Capture the cell that displays the provided text and extract its (X, Y) central coordinate. 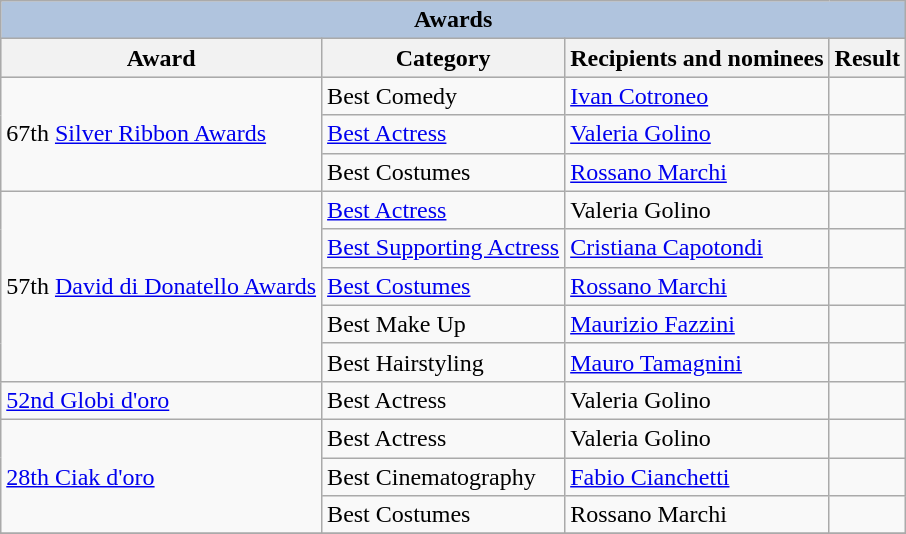
Recipients and nominees (697, 58)
Best Make Up (444, 324)
57th David di Donatello Awards (162, 286)
Best Cinematography (444, 477)
Result (867, 58)
67th Silver Ribbon Awards (162, 134)
Mauro Tamagnini (697, 362)
Maurizio Fazzini (697, 324)
Best Supporting Actress (444, 248)
Awards (454, 20)
52nd Globi d'oro (162, 400)
28th Ciak d'oro (162, 476)
Cristiana Capotondi (697, 248)
Award (162, 58)
Fabio Cianchetti (697, 477)
Category (444, 58)
Best Comedy (444, 96)
Ivan Cotroneo (697, 96)
Best Hairstyling (444, 362)
